Locate the cell with the specified text and output its [X, Y] center coordinate. 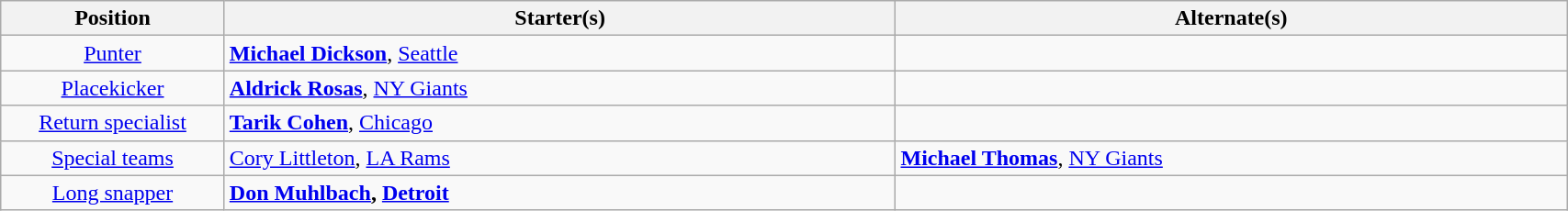
Michael Thomas, NY Giants [1231, 158]
Don Muhlbach, Detroit [560, 193]
Aldrick Rosas, NY Giants [560, 88]
Placekicker [113, 88]
Long snapper [113, 193]
Starter(s) [560, 18]
Punter [113, 53]
Alternate(s) [1231, 18]
Cory Littleton, LA Rams [560, 158]
Michael Dickson, Seattle [560, 53]
Special teams [113, 158]
Return specialist [113, 123]
Position [113, 18]
Tarik Cohen, Chicago [560, 123]
